Extract the (X, Y) coordinate from the center of the cell holding the provided text.  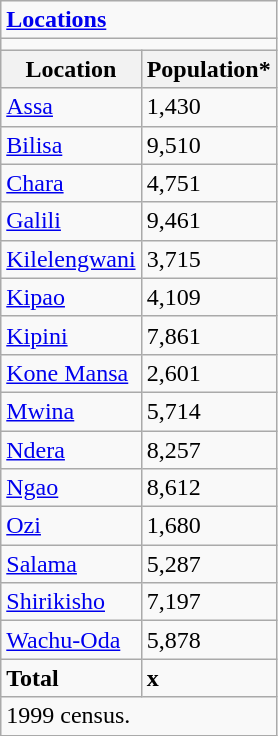
Kipini (71, 335)
9,461 (208, 221)
8,612 (208, 488)
x (208, 678)
2,601 (208, 373)
9,510 (208, 145)
1,680 (208, 526)
7,197 (208, 602)
Kipao (71, 297)
8,257 (208, 449)
Wachu-Oda (71, 640)
Shirikisho (71, 602)
5,287 (208, 564)
Salama (71, 564)
1999 census. (138, 716)
Locations (138, 20)
Population* (208, 69)
Bilisa (71, 145)
Chara (71, 183)
Mwina (71, 411)
5,878 (208, 640)
7,861 (208, 335)
3,715 (208, 259)
Total (71, 678)
4,109 (208, 297)
Ozi (71, 526)
1,430 (208, 107)
Kilelengwani (71, 259)
4,751 (208, 183)
Galili (71, 221)
Assa (71, 107)
Location (71, 69)
Ndera (71, 449)
Ngao (71, 488)
Kone Mansa (71, 373)
5,714 (208, 411)
